For the text-containing cell, return its midpoint in (X, Y) coordinate format. 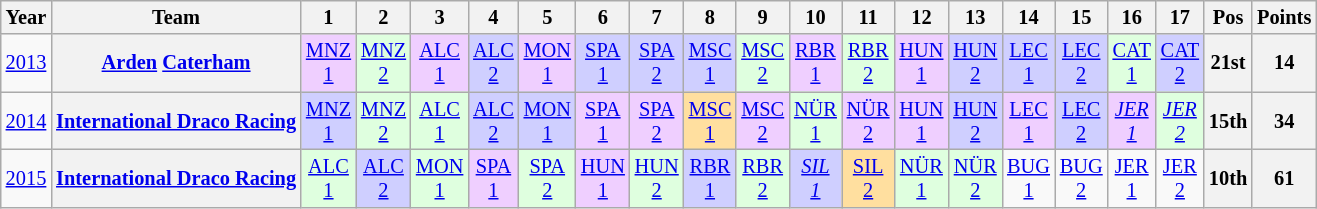
2 (384, 17)
2014 (26, 121)
BUG2 (1082, 178)
13 (975, 17)
4 (493, 17)
7 (657, 17)
Pos (1228, 17)
SIL1 (816, 178)
2015 (26, 178)
11 (868, 17)
Year (26, 17)
15th (1228, 121)
Team (176, 17)
Arden Caterham (176, 63)
61 (1284, 178)
CAT2 (1180, 63)
2013 (26, 63)
17 (1180, 17)
9 (762, 17)
21st (1228, 63)
5 (548, 17)
34 (1284, 121)
16 (1132, 17)
6 (603, 17)
1 (328, 17)
8 (710, 17)
10th (1228, 178)
SIL2 (868, 178)
Points (1284, 17)
15 (1082, 17)
10 (816, 17)
CAT1 (1132, 63)
BUG1 (1028, 178)
12 (921, 17)
3 (440, 17)
